For the text-containing cell, return its midpoint in (x, y) coordinate format. 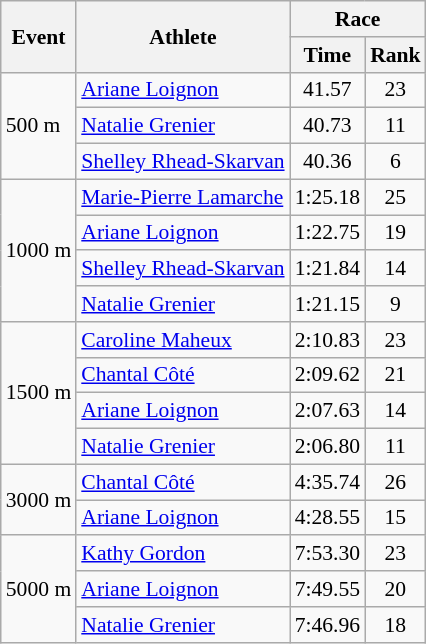
500 m (38, 126)
Rank (396, 55)
4:35.74 (328, 482)
1:25.18 (328, 197)
2:07.63 (328, 411)
26 (396, 482)
Race (358, 19)
15 (396, 518)
1000 m (38, 250)
18 (396, 625)
2:09.62 (328, 375)
1:21.15 (328, 304)
9 (396, 304)
Kathy Gordon (182, 554)
25 (396, 197)
Caroline Maheux (182, 340)
40.73 (328, 126)
6 (396, 162)
Athlete (182, 36)
5000 m (38, 590)
Marie-Pierre Lamarche (182, 197)
Time (328, 55)
7:46.96 (328, 625)
7:53.30 (328, 554)
19 (396, 233)
1500 m (38, 393)
2:06.80 (328, 447)
1:22.75 (328, 233)
1:21.84 (328, 269)
3000 m (38, 500)
4:28.55 (328, 518)
21 (396, 375)
41.57 (328, 90)
40.36 (328, 162)
7:49.55 (328, 589)
20 (396, 589)
Event (38, 36)
2:10.83 (328, 340)
